For the text-containing cell, return its midpoint in [x, y] coordinate format. 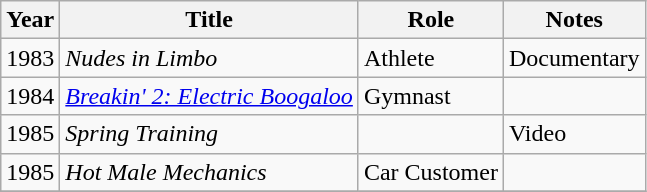
1983 [30, 58]
Hot Male Mechanics [210, 172]
Spring Training [210, 134]
Documentary [574, 58]
Gymnast [430, 96]
Year [30, 20]
Notes [574, 20]
Title [210, 20]
Role [430, 20]
Car Customer [430, 172]
Athlete [430, 58]
Nudes in Limbo [210, 58]
Breakin' 2: Electric Boogaloo [210, 96]
Video [574, 134]
1984 [30, 96]
